From the cell containing the given text, extract its center point as (X, Y) coordinate. 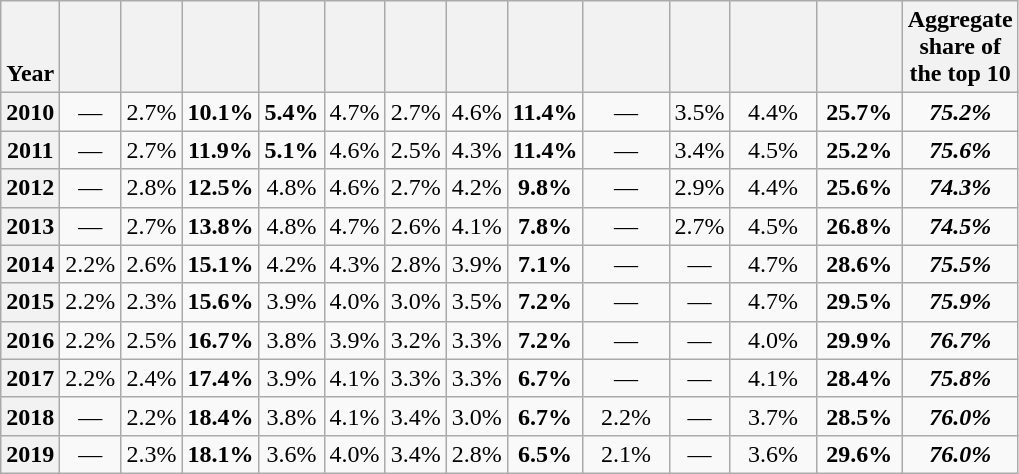
13.8% (220, 226)
29.6% (859, 454)
2.4% (152, 378)
Year (30, 47)
15.6% (220, 302)
2.1% (626, 454)
76.7% (960, 340)
28.6% (859, 264)
75.9% (960, 302)
18.1% (220, 454)
74.3% (960, 188)
75.8% (960, 378)
2011 (30, 150)
74.5% (960, 226)
2012 (30, 188)
2.9% (700, 188)
25.7% (859, 112)
3.2% (416, 340)
9.8% (545, 188)
2018 (30, 416)
5.1% (292, 150)
2010 (30, 112)
10.1% (220, 112)
5.4% (292, 112)
15.1% (220, 264)
2019 (30, 454)
75.2% (960, 112)
75.6% (960, 150)
18.4% (220, 416)
26.8% (859, 226)
2017 (30, 378)
29.9% (859, 340)
2015 (30, 302)
11.9% (220, 150)
16.7% (220, 340)
7.1% (545, 264)
3.7% (773, 416)
6.5% (545, 454)
28.5% (859, 416)
2016 (30, 340)
28.4% (859, 378)
2014 (30, 264)
2013 (30, 226)
17.4% (220, 378)
29.5% (859, 302)
7.8% (545, 226)
75.5% (960, 264)
25.2% (859, 150)
Aggregateshare ofthe top 10 (960, 47)
25.6% (859, 188)
12.5% (220, 188)
